Return [X, Y] of the center of cell containing provided text 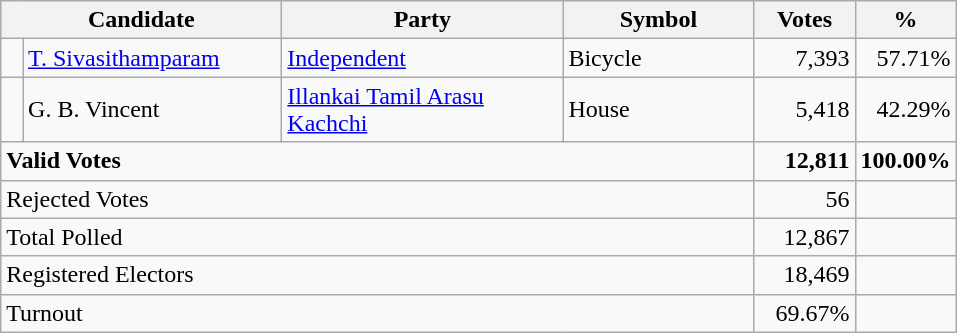
Independent [422, 58]
100.00% [906, 161]
Turnout [378, 313]
Valid Votes [378, 161]
Registered Electors [378, 275]
Bicycle [658, 58]
18,469 [804, 275]
Candidate [142, 20]
Votes [804, 20]
56 [804, 199]
T. Sivasithamparam [152, 58]
5,418 [804, 110]
57.71% [906, 58]
Rejected Votes [378, 199]
House [658, 110]
G. B. Vincent [152, 110]
Party [422, 20]
7,393 [804, 58]
% [906, 20]
Total Polled [378, 237]
42.29% [906, 110]
69.67% [804, 313]
Illankai Tamil Arasu Kachchi [422, 110]
12,867 [804, 237]
12,811 [804, 161]
Symbol [658, 20]
